Determine the (x, y) coordinate at the center of the cell enclosing the given text.  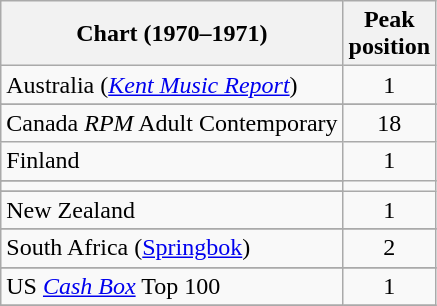
18 (389, 123)
US Cash Box Top 100 (172, 286)
South Africa (Springbok) (172, 248)
Peakposition (389, 34)
New Zealand (172, 210)
2 (389, 248)
Canada RPM Adult Contemporary (172, 123)
Australia (Kent Music Report) (172, 85)
Chart (1970–1971) (172, 34)
Finland (172, 161)
